Scan for the cell matching the given text and deliver its (X, Y) coordinate at center. 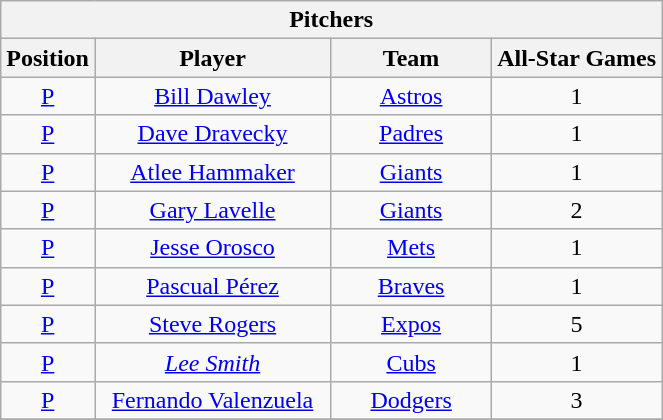
5 (577, 324)
Player (212, 58)
Dave Dravecky (212, 134)
Atlee Hammaker (212, 172)
Pitchers (332, 20)
Team (412, 58)
Padres (412, 134)
All-Star Games (577, 58)
Expos (412, 324)
3 (577, 400)
Astros (412, 96)
Fernando Valenzuela (212, 400)
Pascual Pérez (212, 286)
Dodgers (412, 400)
Bill Dawley (212, 96)
Steve Rogers (212, 324)
Cubs (412, 362)
Position (48, 58)
Lee Smith (212, 362)
Mets (412, 248)
2 (577, 210)
Braves (412, 286)
Jesse Orosco (212, 248)
Gary Lavelle (212, 210)
